Capture the cell that displays the provided text and extract its [x, y] central coordinate. 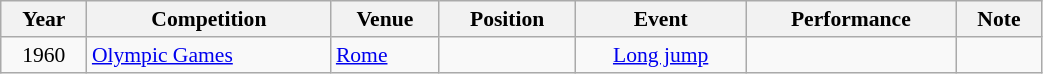
1960 [44, 55]
Position [507, 19]
Long jump [660, 55]
Note [999, 19]
Year [44, 19]
Rome [385, 55]
Venue [385, 19]
Olympic Games [209, 55]
Event [660, 19]
Competition [209, 19]
Performance [851, 19]
